Find where the given text appears and provide that cell's center as (X, Y) coordinate. 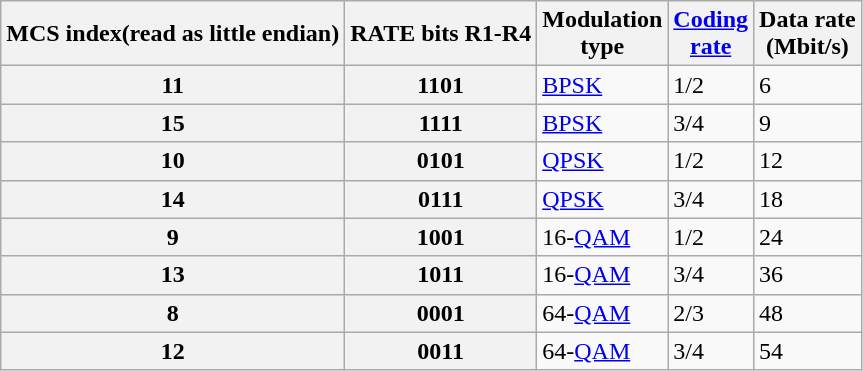
48 (808, 313)
0011 (441, 351)
Modulationtype (602, 34)
1001 (441, 237)
8 (173, 313)
Data rate(Mbit/s) (808, 34)
RATE bits R1-R4 (441, 34)
6 (808, 85)
2/3 (711, 313)
18 (808, 199)
24 (808, 237)
Codingrate (711, 34)
1111 (441, 123)
0101 (441, 161)
14 (173, 199)
13 (173, 275)
0001 (441, 313)
1011 (441, 275)
MCS index(read as little endian) (173, 34)
36 (808, 275)
15 (173, 123)
54 (808, 351)
10 (173, 161)
11 (173, 85)
0111 (441, 199)
1101 (441, 85)
